For the text-containing cell, return its midpoint in [X, Y] coordinate format. 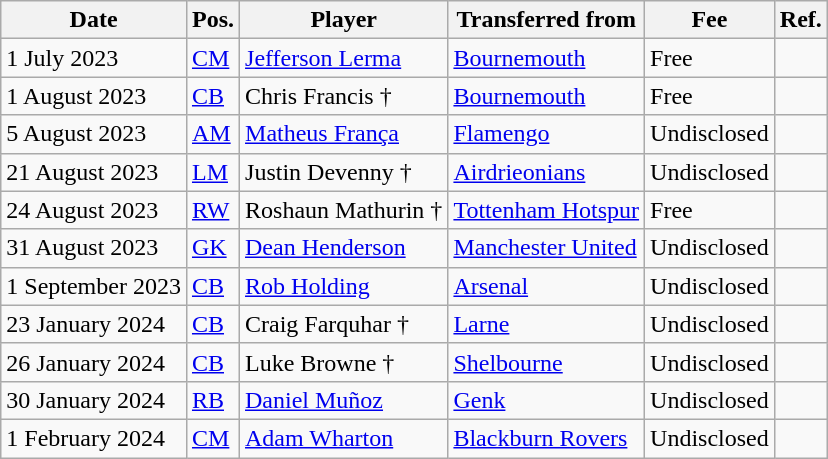
Adam Wharton [344, 438]
1 September 2023 [94, 286]
1 February 2024 [94, 438]
Airdrieonians [546, 172]
Manchester United [546, 248]
1 July 2023 [94, 58]
Larne [546, 324]
21 August 2023 [94, 172]
Dean Henderson [344, 248]
AM [212, 134]
Justin Devenny † [344, 172]
Fee [710, 20]
Daniel Muñoz [344, 400]
Craig Farquhar † [344, 324]
Shelbourne [546, 362]
Roshaun Mathurin † [344, 210]
Rob Holding [344, 286]
Blackburn Rovers [546, 438]
GK [212, 248]
26 January 2024 [94, 362]
LM [212, 172]
Arsenal [546, 286]
Genk [546, 400]
Tottenham Hotspur [546, 210]
24 August 2023 [94, 210]
31 August 2023 [94, 248]
30 January 2024 [94, 400]
Date [94, 20]
23 January 2024 [94, 324]
1 August 2023 [94, 96]
Chris Francis † [344, 96]
Ref. [800, 20]
Luke Browne † [344, 362]
RB [212, 400]
Flamengo [546, 134]
Transferred from [546, 20]
Matheus França [344, 134]
Pos. [212, 20]
Jefferson Lerma [344, 58]
RW [212, 210]
Player [344, 20]
5 August 2023 [94, 134]
